Search for the cell housing the specified text and yield its [X, Y] center coordinate. 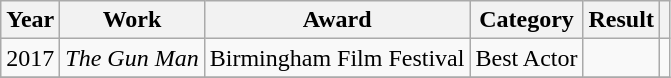
2017 [30, 58]
Best Actor [526, 58]
Work [132, 20]
The Gun Man [132, 58]
Category [526, 20]
Birmingham Film Festival [337, 58]
Award [337, 20]
Year [30, 20]
Result [621, 20]
